Return (X, Y) of the center of cell containing provided text 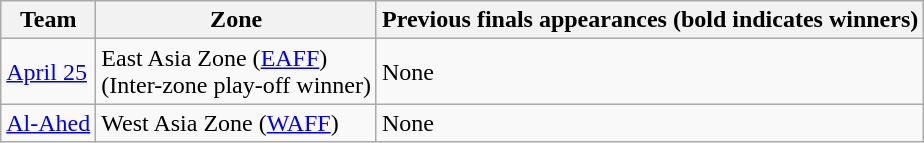
Team (48, 20)
Previous finals appearances (bold indicates winners) (650, 20)
April 25 (48, 72)
West Asia Zone (WAFF) (236, 123)
Al-Ahed (48, 123)
Zone (236, 20)
East Asia Zone (EAFF)(Inter-zone play-off winner) (236, 72)
